Provide the (X, Y) coordinate of the cell's center where the given text is located.  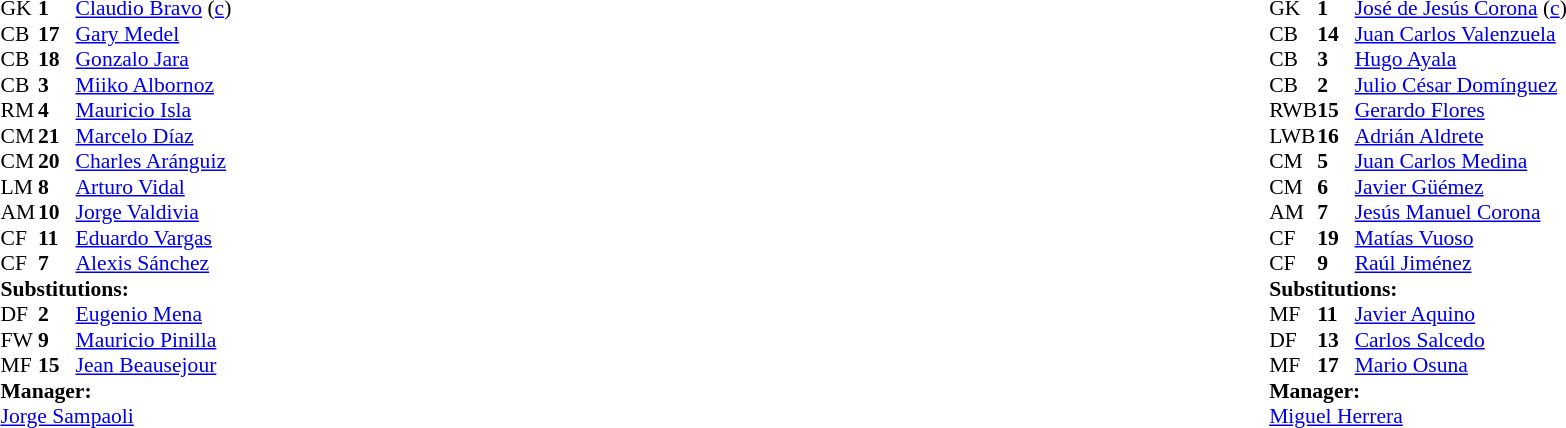
Eduardo Vargas (154, 238)
14 (1336, 34)
RWB (1293, 111)
RM (19, 111)
LWB (1293, 136)
Alexis Sánchez (154, 263)
Gary Medel (154, 34)
Marcelo Díaz (154, 136)
Mauricio Pinilla (154, 340)
Eugenio Mena (154, 315)
FW (19, 340)
21 (57, 136)
Manager: (116, 391)
6 (1336, 187)
8 (57, 187)
Miiko Albornoz (154, 85)
Substitutions: (116, 289)
10 (57, 213)
Mauricio Isla (154, 111)
13 (1336, 340)
Jean Beausejour (154, 365)
Gonzalo Jara (154, 59)
Arturo Vidal (154, 187)
Charles Aránguiz (154, 161)
16 (1336, 136)
19 (1336, 238)
4 (57, 111)
20 (57, 161)
18 (57, 59)
5 (1336, 161)
LM (19, 187)
Jorge Valdivia (154, 213)
